Search for the cell housing the specified text and yield its [X, Y] center coordinate. 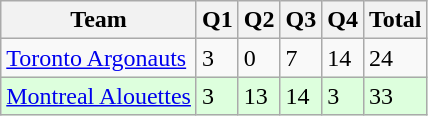
Q1 [217, 20]
Q2 [259, 20]
13 [259, 96]
Q3 [301, 20]
33 [395, 96]
Montreal Alouettes [99, 96]
0 [259, 58]
24 [395, 58]
Team [99, 20]
Q4 [343, 20]
Total [395, 20]
7 [301, 58]
Toronto Argonauts [99, 58]
